Provide the (X, Y) coordinate of the cell's center where the given text is located.  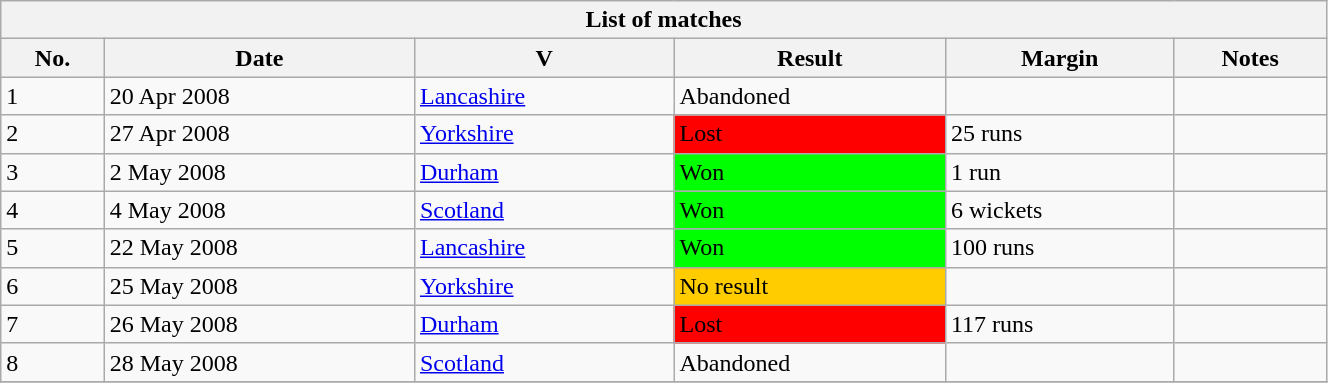
Notes (1250, 58)
26 May 2008 (259, 324)
20 Apr 2008 (259, 96)
2 May 2008 (259, 172)
25 runs (1059, 134)
117 runs (1059, 324)
1 run (1059, 172)
7 (53, 324)
Date (259, 58)
22 May 2008 (259, 248)
Result (810, 58)
8 (53, 362)
5 (53, 248)
2 (53, 134)
6 (53, 286)
V (544, 58)
Margin (1059, 58)
6 wickets (1059, 210)
3 (53, 172)
No. (53, 58)
25 May 2008 (259, 286)
List of matches (664, 20)
100 runs (1059, 248)
27 Apr 2008 (259, 134)
No result (810, 286)
1 (53, 96)
4 May 2008 (259, 210)
4 (53, 210)
28 May 2008 (259, 362)
